Return (x, y) of the center of cell containing provided text 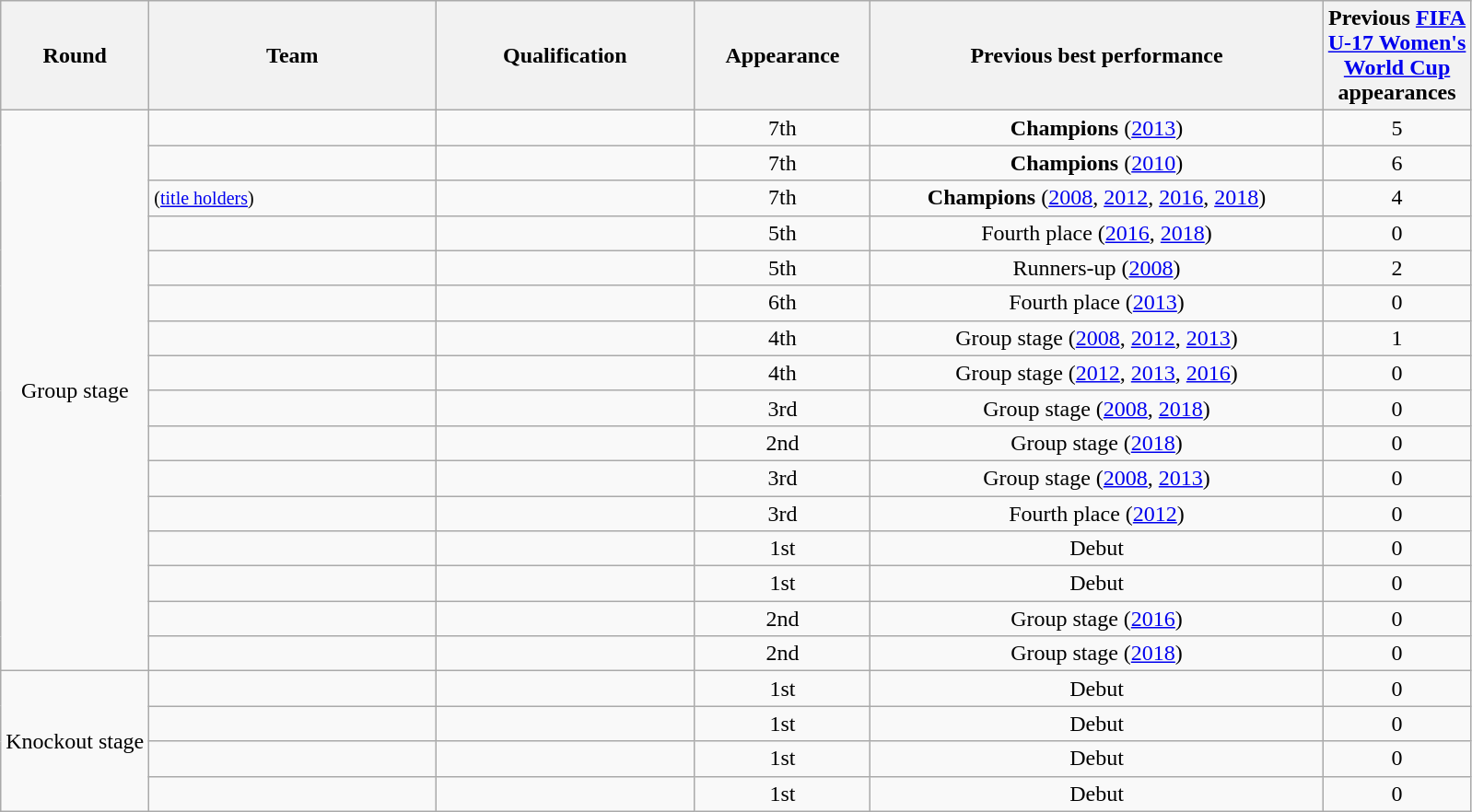
Group stage (2012, 2013, 2016) (1096, 373)
Qualification (566, 55)
Round (76, 55)
Previous best performance (1096, 55)
Runners-up (2008) (1096, 268)
Group stage (2008, 2012, 2013) (1096, 338)
Champions (2010) (1096, 163)
Fourth place (2016, 2018) (1096, 233)
(title holders) (293, 198)
Fourth place (2012) (1096, 513)
6th (783, 303)
Appearance (783, 55)
Knockout stage (76, 741)
Group stage (2008, 2013) (1096, 478)
Group stage (76, 390)
5 (1396, 128)
2 (1396, 268)
Champions (2013) (1096, 128)
Group stage (2008, 2018) (1096, 408)
1 (1396, 338)
Group stage (2016) (1096, 619)
Fourth place (2013) (1096, 303)
Team (293, 55)
6 (1396, 163)
Champions (2008, 2012, 2016, 2018) (1096, 198)
Previous FIFA U-17 Women's World Cup appearances (1396, 55)
4 (1396, 198)
